Identify which cell holds the provided text, then report its [X, Y] central coordinate. 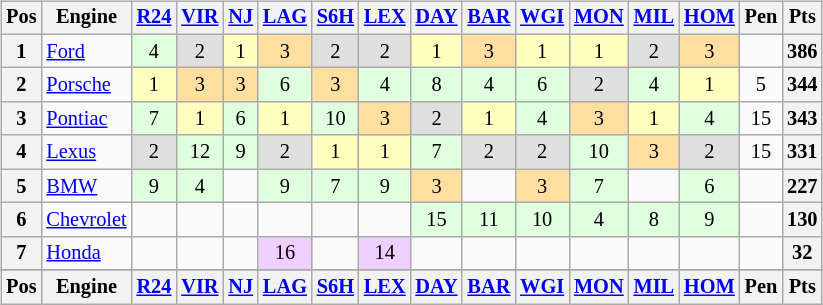
386 [802, 51]
BMW [86, 186]
344 [802, 85]
11 [488, 220]
Honda [86, 253]
Pontiac [86, 119]
12 [200, 152]
Ford [86, 51]
32 [802, 253]
16 [285, 253]
Chevrolet [86, 220]
227 [802, 186]
Lexus [86, 152]
Porsche [86, 85]
343 [802, 119]
14 [385, 253]
331 [802, 152]
130 [802, 220]
